Provide the [x, y] coordinate of the cell's center where the given text is located.  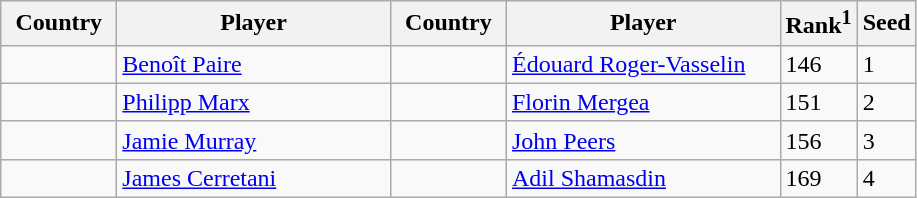
151 [818, 102]
Philipp Marx [254, 102]
James Cerretani [254, 178]
1 [886, 64]
Benoît Paire [254, 64]
169 [818, 178]
Édouard Roger-Vasselin [643, 64]
2 [886, 102]
4 [886, 178]
Seed [886, 24]
Florin Mergea [643, 102]
John Peers [643, 140]
146 [818, 64]
3 [886, 140]
Adil Shamasdin [643, 178]
156 [818, 140]
Jamie Murray [254, 140]
Rank1 [818, 24]
